Determine the (X, Y) coordinate at the center of the cell enclosing the given text.  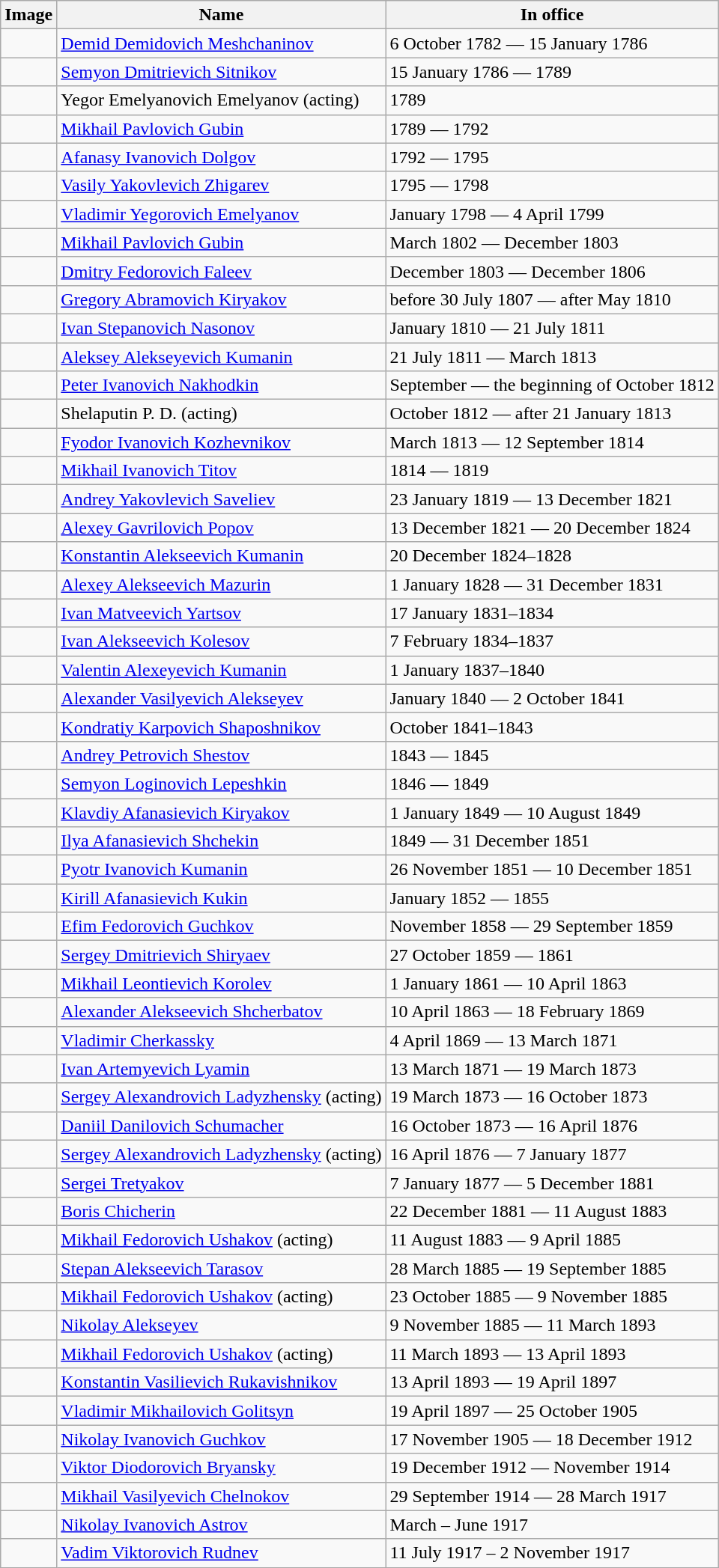
December 1803 — December 1806 (552, 271)
Mikhail Vasilyevich Chelnokov (222, 1496)
January 1798 — 4 April 1799 (552, 214)
March – June 1917 (552, 1525)
13 December 1821 — 20 December 1824 (552, 528)
11 July 1917 – 2 November 1917 (552, 1553)
Gregory Abramovich Kiryakov (222, 299)
Viktor Diodorovich Bryansky (222, 1468)
Nikolay Ivanovich Guchkov (222, 1439)
26 November 1851 — 10 December 1851 (552, 870)
January 1810 — 21 July 1811 (552, 328)
Daniil Danilovich Schumacher (222, 1126)
20 December 1824–1828 (552, 556)
Valentin Alexeyevich Kumanin (222, 670)
29 September 1914 — 28 March 1917 (552, 1496)
Andrey Yakovlevich Saveliev (222, 499)
22 December 1881 — 11 August 1883 (552, 1211)
Kirill Afanasievich Kukin (222, 898)
Afanasy Ivanovich Dolgov (222, 157)
Kondratiy Karpovich Shaposhnikov (222, 727)
Vladimir Yegorovich Emelyanov (222, 214)
Pyotr Ivanovich Kumanin (222, 870)
March 1802 — December 1803 (552, 242)
16 April 1876 — 7 January 1877 (552, 1154)
Alexander Alekseevich Shcherbatov (222, 1012)
Vladimir Mikhailovich Golitsyn (222, 1411)
1795 — 1798 (552, 186)
Name (222, 15)
13 April 1893 — 19 April 1897 (552, 1382)
1792 — 1795 (552, 157)
Shelaputin P. D. (acting) (222, 414)
Yegor Emelyanovich Emelyanov (acting) (222, 100)
1 January 1828 — 31 December 1831 (552, 585)
November 1858 — 29 September 1859 (552, 927)
11 March 1893 — 13 April 1893 (552, 1354)
Konstantin Vasilievich Rukavishnikov (222, 1382)
7 January 1877 — 5 December 1881 (552, 1183)
7 February 1834–1837 (552, 641)
Ilya Afanasievich Shchekin (222, 841)
Aleksey Alekseyevich Kumanin (222, 357)
Vadim Viktorovich Rudnev (222, 1553)
Dmitry Fedorovich Faleev (222, 271)
Klavdiy Afanasievich Kiryakov (222, 812)
Konstantin Alekseevich Kumanin (222, 556)
17 November 1905 — 18 December 1912 (552, 1439)
17 January 1831–1834 (552, 613)
Ivan Alekseevich Kolesov (222, 641)
23 January 1819 — 13 December 1821 (552, 499)
16 October 1873 — 16 April 1876 (552, 1126)
11 August 1883 — 9 April 1885 (552, 1239)
Image (28, 15)
1 January 1861 — 10 April 1863 (552, 983)
23 October 1885 — 9 November 1885 (552, 1297)
Ivan Stepanovich Nasonov (222, 328)
19 December 1912 — November 1914 (552, 1468)
Ivan Matveevich Yartsov (222, 613)
4 April 1869 — 13 March 1871 (552, 1040)
Fyodor Ivanovich Kozhevnikov (222, 442)
Alexey Alekseevich Mazurin (222, 585)
1 January 1837–1840 (552, 670)
Semyon Dmitrievich Sitnikov (222, 72)
In office (552, 15)
Sergey Dmitrievich Shiryaev (222, 955)
March 1813 — 12 September 1814 (552, 442)
October 1841–1843 (552, 727)
Ivan Artemyevich Lyamin (222, 1069)
27 October 1859 — 1861 (552, 955)
10 April 1863 — 18 February 1869 (552, 1012)
Demid Demidovich Meshchaninov (222, 43)
Vasily Yakovlevich Zhigarev (222, 186)
Alexey Gavrilovich Popov (222, 528)
28 March 1885 — 19 September 1885 (552, 1269)
Nikolay Alekseyev (222, 1326)
Stepan Alekseevich Tarasov (222, 1269)
Mikhail Ivanovich Titov (222, 471)
9 November 1885 — 11 March 1893 (552, 1326)
15 January 1786 — 1789 (552, 72)
Peter Ivanovich Nakhodkin (222, 385)
Efim Fedorovich Guchkov (222, 927)
13 March 1871 — 19 March 1873 (552, 1069)
October 1812 — after 21 January 1813 (552, 414)
Mikhail Leontievich Korolev (222, 983)
before 30 July 1807 — after May 1810 (552, 299)
Andrey Petrovich Shestov (222, 755)
Boris Chicherin (222, 1211)
January 1852 — 1855 (552, 898)
1789 — 1792 (552, 129)
1846 — 1849 (552, 784)
19 March 1873 — 16 October 1873 (552, 1097)
Sergei Tretyakov (222, 1183)
Vladimir Cherkassky (222, 1040)
September — the beginning of October 1812 (552, 385)
January 1840 — 2 October 1841 (552, 698)
21 July 1811 — March 1813 (552, 357)
Semyon Loginovich Lepeshkin (222, 784)
19 April 1897 — 25 October 1905 (552, 1411)
Alexander Vasilyevich Alekseyev (222, 698)
Nikolay Ivanovich Astrov (222, 1525)
1849 — 31 December 1851 (552, 841)
1789 (552, 100)
1 January 1849 — 10 August 1849 (552, 812)
1814 — 1819 (552, 471)
1843 — 1845 (552, 755)
6 October 1782 — 15 January 1786 (552, 43)
